Extract the [x, y] coordinate from the center of the cell holding the provided text.  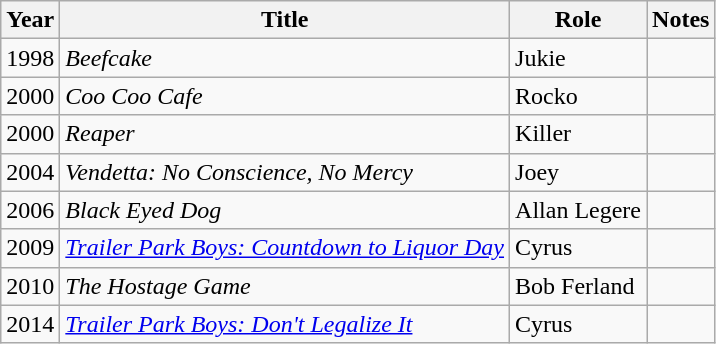
Black Eyed Dog [285, 210]
Allan Legere [578, 210]
2006 [30, 210]
Notes [681, 20]
Killer [578, 134]
1998 [30, 58]
Year [30, 20]
Coo Coo Cafe [285, 96]
2014 [30, 324]
Rocko [578, 96]
Reaper [285, 134]
Vendetta: No Conscience, No Mercy [285, 172]
Beefcake [285, 58]
Trailer Park Boys: Countdown to Liquor Day [285, 248]
Jukie [578, 58]
The Hostage Game [285, 286]
Bob Ferland [578, 286]
2010 [30, 286]
Joey [578, 172]
2004 [30, 172]
2009 [30, 248]
Role [578, 20]
Title [285, 20]
Trailer Park Boys: Don't Legalize It [285, 324]
